Pinpoint the cell where the given text exists, returning its [X, Y] midpoint coordinate. 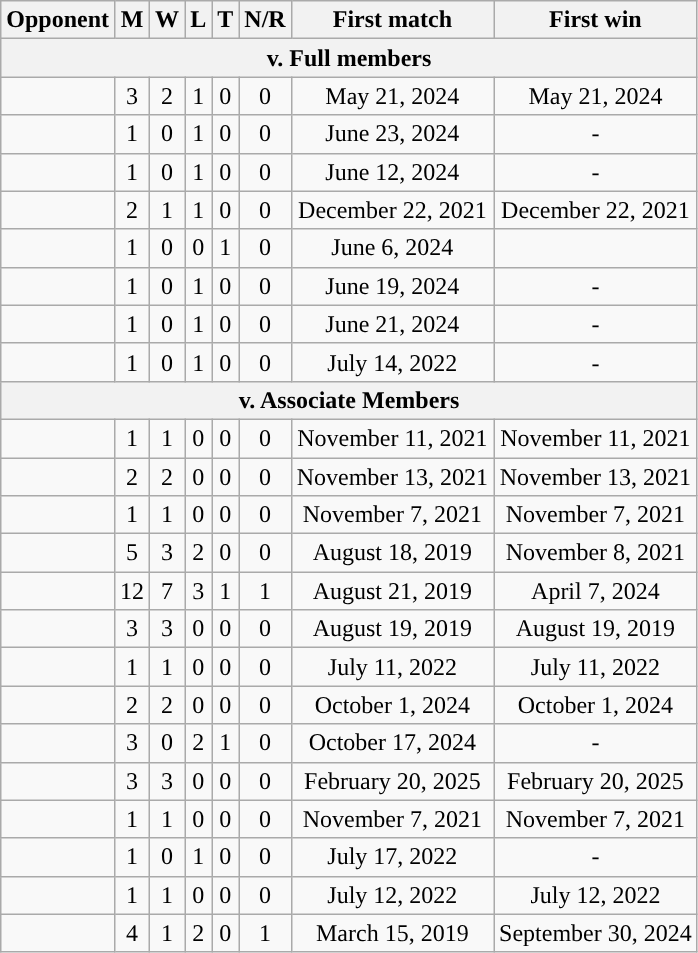
June 23, 2024 [392, 134]
November 8, 2021 [596, 553]
August 18, 2019 [392, 553]
July 14, 2022 [392, 362]
4 [132, 933]
W [168, 20]
April 7, 2024 [596, 591]
July 17, 2022 [392, 857]
October 17, 2024 [392, 743]
June 6, 2024 [392, 248]
v. Associate Members [349, 400]
First match [392, 20]
June 19, 2024 [392, 286]
5 [132, 553]
7 [168, 591]
June 21, 2024 [392, 324]
First win [596, 20]
L [198, 20]
March 15, 2019 [392, 933]
Opponent [58, 20]
August 21, 2019 [392, 591]
T [226, 20]
N/R [265, 20]
v. Full members [349, 58]
June 12, 2024 [392, 172]
M [132, 20]
September 30, 2024 [596, 933]
12 [132, 591]
